Identify which cell holds the provided text, then report its [x, y] central coordinate. 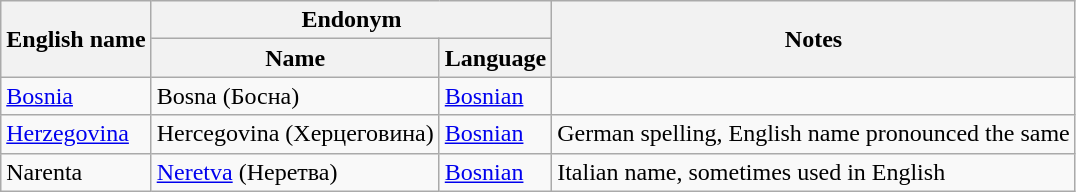
Neretva (Неретва) [295, 172]
Bosnia [76, 96]
Endonym [351, 20]
Language [495, 58]
German spelling, English name pronounced the same [814, 134]
Hercegovina (Херцеговина) [295, 134]
Notes [814, 39]
English name [76, 39]
Bosna (Босна) [295, 96]
Herzegovina [76, 134]
Narenta [76, 172]
Italian name, sometimes used in English [814, 172]
Name [295, 58]
